Identify which cell holds the provided text, then report its (x, y) central coordinate. 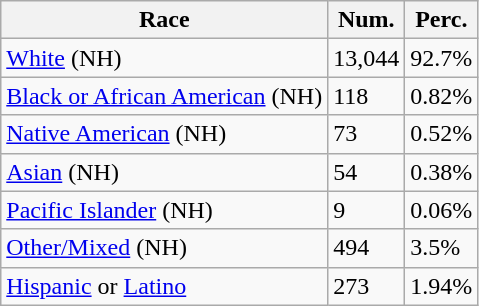
118 (366, 96)
273 (366, 286)
494 (366, 248)
Perc. (442, 20)
Num. (366, 20)
Black or African American (NH) (164, 96)
73 (366, 134)
0.52% (442, 134)
0.82% (442, 96)
1.94% (442, 286)
White (NH) (164, 58)
Hispanic or Latino (164, 286)
Native American (NH) (164, 134)
13,044 (366, 58)
92.7% (442, 58)
Race (164, 20)
0.06% (442, 210)
Pacific Islander (NH) (164, 210)
9 (366, 210)
0.38% (442, 172)
54 (366, 172)
Other/Mixed (NH) (164, 248)
3.5% (442, 248)
Asian (NH) (164, 172)
